From the cell containing the given text, extract its center point as (X, Y) coordinate. 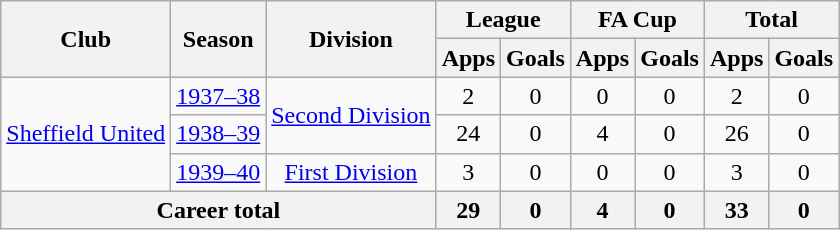
First Division (351, 172)
Club (86, 39)
26 (736, 134)
1938–39 (218, 134)
Career total (218, 210)
24 (468, 134)
1937–38 (218, 96)
1939–40 (218, 172)
Season (218, 39)
Sheffield United (86, 134)
Second Division (351, 115)
League (503, 20)
Division (351, 39)
FA Cup (637, 20)
33 (736, 210)
29 (468, 210)
Total (771, 20)
